From the cell containing the given text, extract its center point as [X, Y] coordinate. 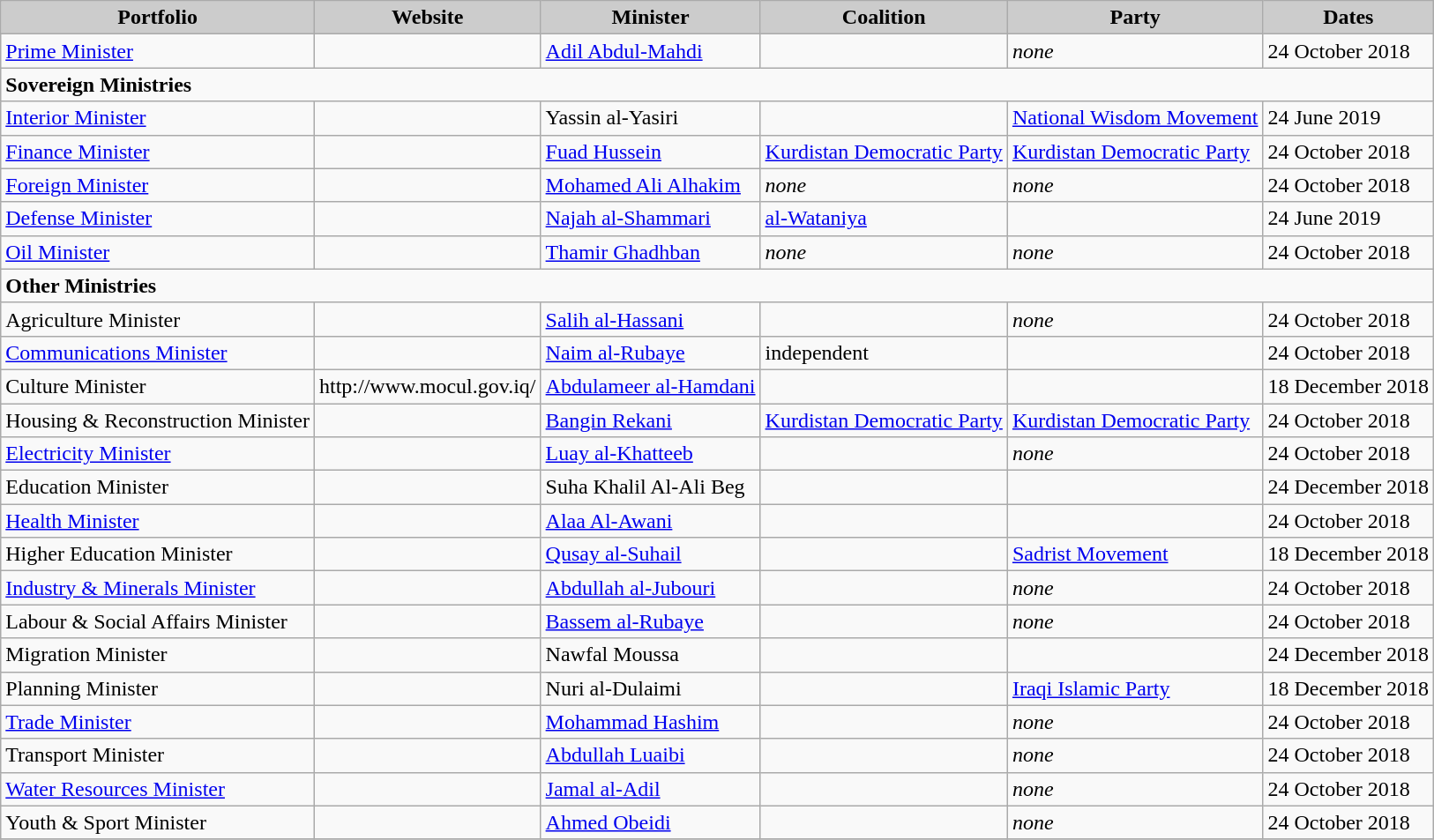
Labour & Social Affairs Minister [158, 621]
Najah al-Shammari [651, 219]
National Wisdom Movement [1135, 118]
Qusay al-Suhail [651, 554]
Agriculture Minister [158, 319]
Party [1135, 18]
Bassem al-Rubaye [651, 621]
Housing & Reconstruction Minister [158, 420]
Trade Minister [158, 722]
Website [427, 18]
Abdulameer al-Hamdani [651, 386]
Abdullah al-Jubouri [651, 588]
Suha Khalil Al-Ali Beg [651, 487]
Culture Minister [158, 386]
Oil Minister [158, 252]
Jamal al-Adil [651, 789]
Defense Minister [158, 219]
Higher Education Minister [158, 554]
Sadrist Movement [1135, 554]
Portfolio [158, 18]
Bangin Rekani [651, 420]
Sovereign Ministries [718, 85]
Abdullah Luaibi [651, 755]
Salih al-Hassani [651, 319]
Yassin al-Yasiri [651, 118]
Thamir Ghadhban [651, 252]
Health Minister [158, 521]
Fuad Hussein [651, 152]
Industry & Minerals Minister [158, 588]
Migration Minister [158, 655]
Mohamed Ali Alhakim [651, 185]
Dates [1348, 18]
Nuri al-Dulaimi [651, 688]
Alaa Al-Awani [651, 521]
Coalition [884, 18]
Other Ministries [718, 286]
Transport Minister [158, 755]
al-Wataniya [884, 219]
Youth & Sport Minister [158, 822]
Naim al-Rubaye [651, 353]
http://www.mocul.gov.iq/ [427, 386]
Education Minister [158, 487]
Ahmed Obeidi [651, 822]
Minister [651, 18]
Foreign Minister [158, 185]
independent [884, 353]
Interior Minister [158, 118]
Mohammad Hashim [651, 722]
Electricity Minister [158, 454]
Luay al-Khatteeb [651, 454]
Finance Minister [158, 152]
Prime Minister [158, 51]
Planning Minister [158, 688]
Communications Minister [158, 353]
Water Resources Minister [158, 789]
Nawfal Moussa [651, 655]
Adil Abdul-Mahdi [651, 51]
Iraqi Islamic Party [1135, 688]
